Return the (X, Y) coordinate for the center point of the cell that contains the specified text.  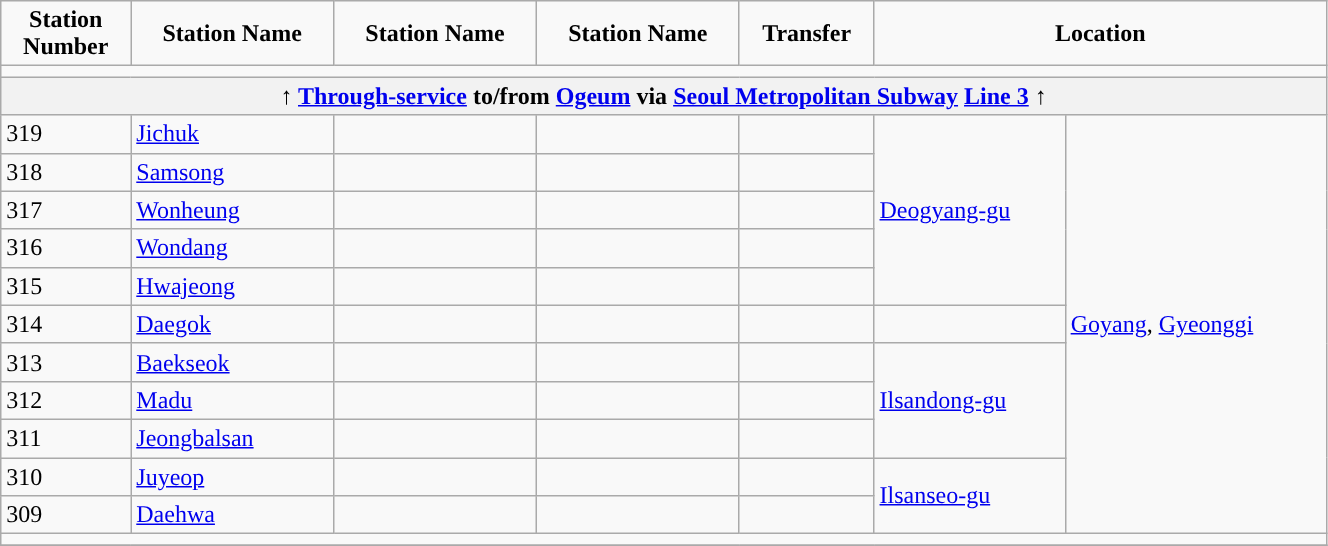
Location (1100, 34)
Jeongbalsan (232, 438)
309 (66, 515)
Juyeop (232, 477)
Hwajeong (232, 286)
StationNumber (66, 34)
↑ Through-service to/from Ogeum via Seoul Metropolitan Subway Line 3 ↑ (664, 96)
317 (66, 210)
312 (66, 400)
Transfer (806, 34)
Daehwa (232, 515)
Wonheung (232, 210)
Jichuk (232, 134)
Deogyang-gu (970, 210)
Daegok (232, 324)
Samsong (232, 172)
319 (66, 134)
314 (66, 324)
Madu (232, 400)
Baekseok (232, 362)
318 (66, 172)
Ilsanseo-gu (970, 496)
311 (66, 438)
315 (66, 286)
313 (66, 362)
Ilsandong-gu (970, 400)
Goyang, Gyeonggi (1196, 324)
316 (66, 248)
Wondang (232, 248)
310 (66, 477)
